Extract the [X, Y] coordinate from the center of the cell holding the provided text.  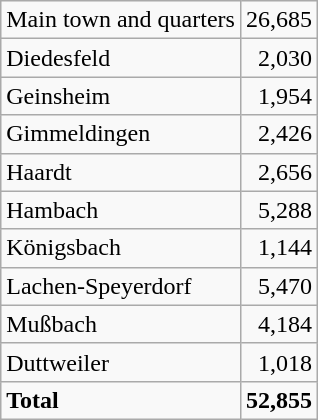
5,470 [278, 286]
Lachen-Speyerdorf [121, 286]
5,288 [278, 210]
Geinsheim [121, 96]
Mußbach [121, 324]
1,144 [278, 248]
1,954 [278, 96]
Total [121, 400]
26,685 [278, 20]
1,018 [278, 362]
2,656 [278, 172]
4,184 [278, 324]
Haardt [121, 172]
Hambach [121, 210]
Main town and quarters [121, 20]
Duttweiler [121, 362]
Königsbach [121, 248]
52,855 [278, 400]
Diedesfeld [121, 58]
Gimmeldingen [121, 134]
2,426 [278, 134]
2,030 [278, 58]
